Scan for the cell matching the given text and deliver its [X, Y] coordinate at center. 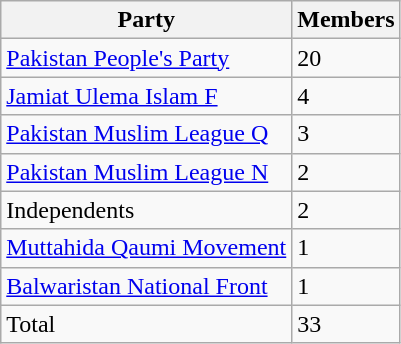
Jamiat Ulema Islam F [146, 96]
4 [346, 96]
Pakistan Muslim League Q [146, 134]
Muttahida Qaumi Movement [146, 248]
Pakistan Muslim League N [146, 172]
20 [346, 58]
Total [146, 324]
3 [346, 134]
Independents [146, 210]
33 [346, 324]
Members [346, 20]
Balwaristan National Front [146, 286]
Pakistan People's Party [146, 58]
Party [146, 20]
